Scan for the cell matching the given text and deliver its (x, y) coordinate at center. 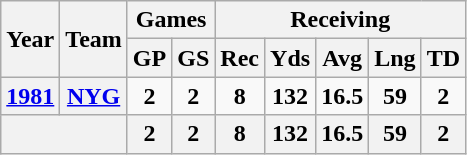
Receiving (340, 20)
GP (149, 58)
Games (170, 20)
GS (194, 58)
1981 (30, 96)
TD (443, 58)
Avg (342, 58)
Year (30, 39)
NYG (94, 96)
Lng (395, 58)
Yds (290, 58)
Team (94, 39)
Rec (240, 58)
